Capture the cell that displays the provided text and extract its (X, Y) central coordinate. 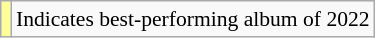
Indicates best-performing album of 2022 (193, 19)
